For the text-containing cell, return its midpoint in (x, y) coordinate format. 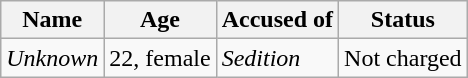
Name (52, 20)
Age (160, 20)
22, female (160, 58)
Not charged (404, 58)
Unknown (52, 58)
Sedition (277, 58)
Status (404, 20)
Accused of (277, 20)
